Find where the given text appears and provide that cell's center as (x, y) coordinate. 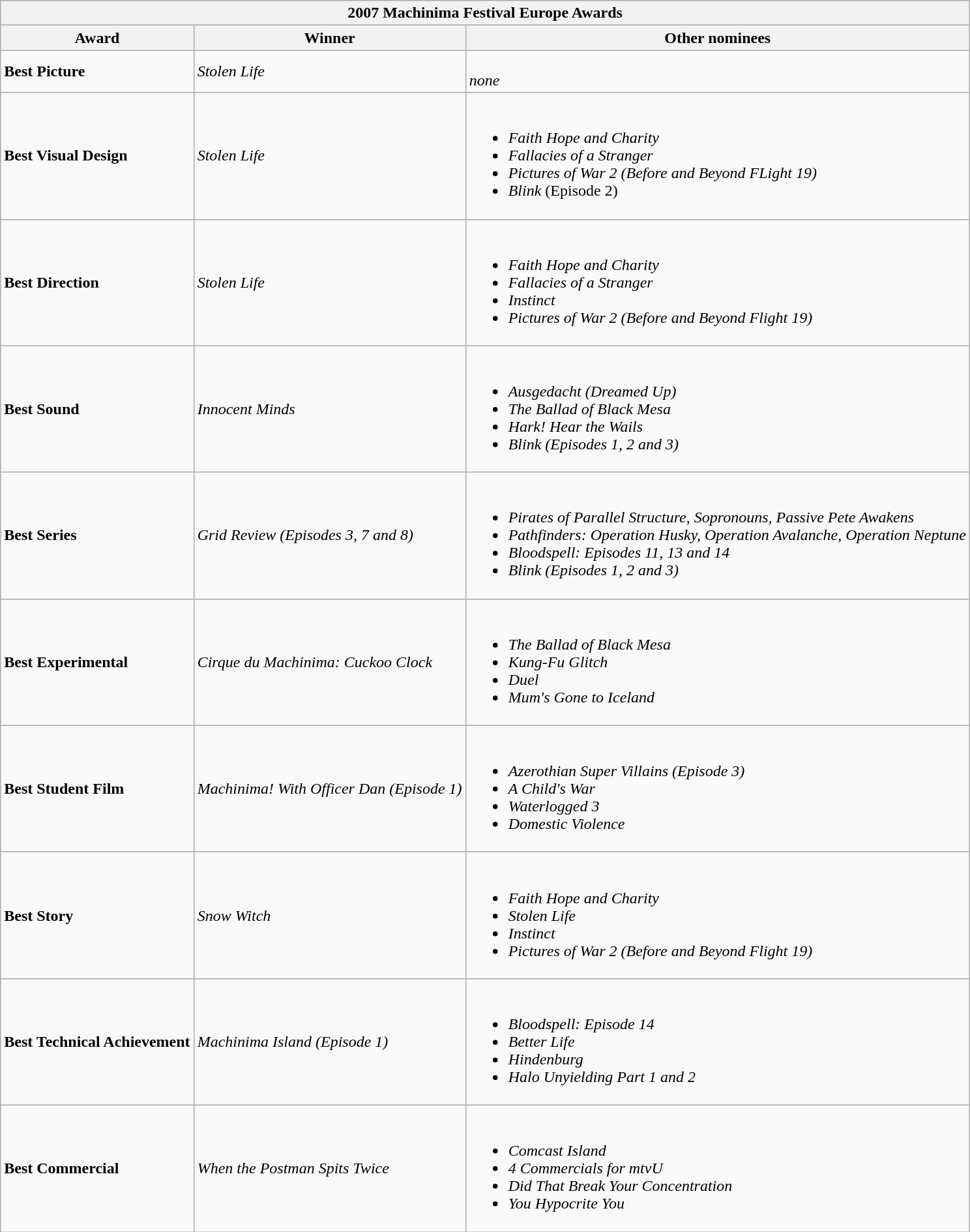
Best Visual Design (97, 156)
Machinima Island (Episode 1) (330, 1042)
Best Experimental (97, 662)
Faith Hope and CharityStolen LifeInstinctPictures of War 2 (Before and Beyond Flight 19) (717, 915)
Award (97, 38)
Best Student Film (97, 789)
Cirque du Machinima: Cuckoo Clock (330, 662)
Comcast Island4 Commercials for mtvUDid That Break Your ConcentrationYou Hypocrite You (717, 1168)
Azerothian Super Villains (Episode 3)A Child's WarWaterlogged 3Domestic Violence (717, 789)
Grid Review (Episodes 3, 7 and 8) (330, 535)
Best Technical Achievement (97, 1042)
Faith Hope and CharityFallacies of a StrangerInstinctPictures of War 2 (Before and Beyond Flight 19) (717, 282)
Machinima! With Officer Dan (Episode 1) (330, 789)
Best Story (97, 915)
Best Picture (97, 72)
Other nominees (717, 38)
none (717, 72)
Best Commercial (97, 1168)
Best Series (97, 535)
Innocent Minds (330, 409)
2007 Machinima Festival Europe Awards (485, 13)
Faith Hope and CharityFallacies of a StrangerPictures of War 2 (Before and Beyond FLight 19)Blink (Episode 2) (717, 156)
Ausgedacht (Dreamed Up)The Ballad of Black MesaHark! Hear the WailsBlink (Episodes 1, 2 and 3) (717, 409)
Best Direction (97, 282)
Snow Witch (330, 915)
When the Postman Spits Twice (330, 1168)
The Ballad of Black MesaKung-Fu GlitchDuelMum's Gone to Iceland (717, 662)
Bloodspell: Episode 14Better LifeHindenburgHalo Unyielding Part 1 and 2 (717, 1042)
Winner (330, 38)
Best Sound (97, 409)
